Detect which cell encompasses the target text, then output its [x, y] center coordinate. 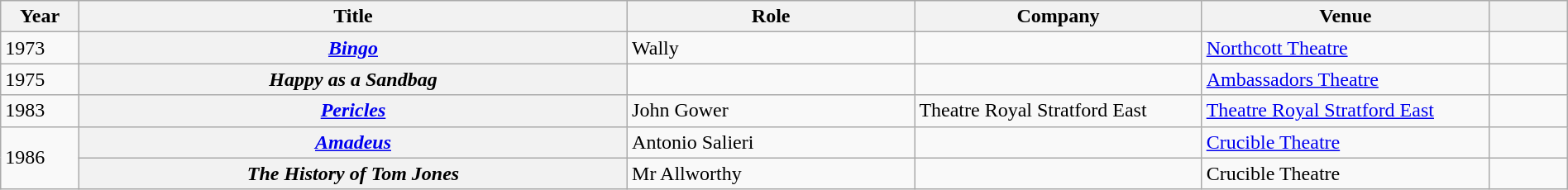
Happy as a Sandbag [352, 79]
1983 [40, 111]
Northcott Theatre [1345, 48]
Role [771, 17]
Bingo [352, 48]
Mr Allworthy [771, 173]
1986 [40, 158]
Wally [771, 48]
Amadeus [352, 142]
1973 [40, 48]
Ambassadors Theatre [1345, 79]
The History of Tom Jones [352, 173]
Antonio Salieri [771, 142]
Company [1059, 17]
Year [40, 17]
Title [352, 17]
Venue [1345, 17]
Pericles [352, 111]
1975 [40, 79]
John Gower [771, 111]
